Return (X, Y) of the center of cell containing provided text 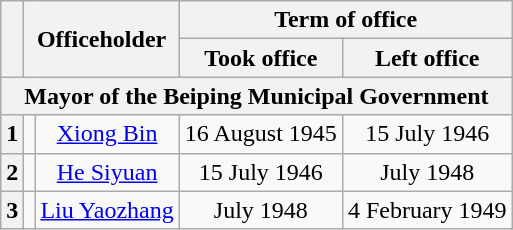
Xiong Bin (107, 134)
1 (12, 134)
16 August 1945 (260, 134)
He Siyuan (107, 172)
Left office (427, 58)
Liu Yaozhang (107, 210)
Officeholder (102, 39)
Term of office (346, 20)
4 February 1949 (427, 210)
2 (12, 172)
Mayor of the Beiping Municipal Government (256, 96)
3 (12, 210)
Took office (260, 58)
